Provide the [x, y] coordinate of the cell's center where the given text is located.  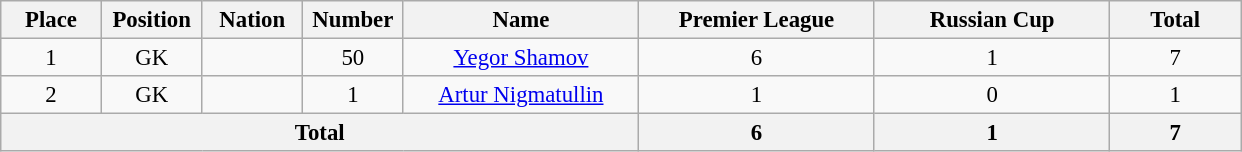
Premier League [757, 20]
Nation [252, 20]
0 [992, 95]
Artur Nigmatullin [521, 95]
Name [521, 20]
Number [354, 20]
2 [52, 95]
Place [52, 20]
Russian Cup [992, 20]
Position [152, 20]
50 [354, 58]
Yegor Shamov [521, 58]
